Return [X, Y] of the center of cell containing provided text 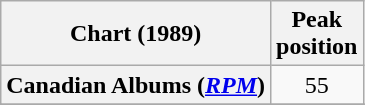
Chart (1989) [136, 34]
Canadian Albums (RPM) [136, 85]
Peak position [317, 34]
55 [317, 85]
